Search for the cell housing the specified text and yield its [x, y] center coordinate. 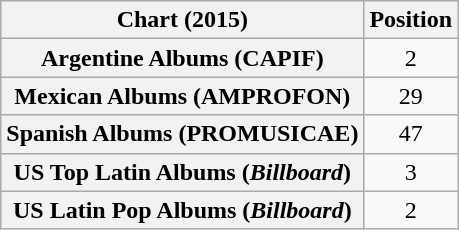
47 [411, 134]
Mexican Albums (AMPROFON) [182, 96]
Spanish Albums (PROMUSICAE) [182, 134]
Argentine Albums (CAPIF) [182, 58]
US Top Latin Albums (Billboard) [182, 172]
US Latin Pop Albums (Billboard) [182, 210]
29 [411, 96]
Position [411, 20]
Chart (2015) [182, 20]
3 [411, 172]
